Find where the given text appears and provide that cell's center as [X, Y] coordinate. 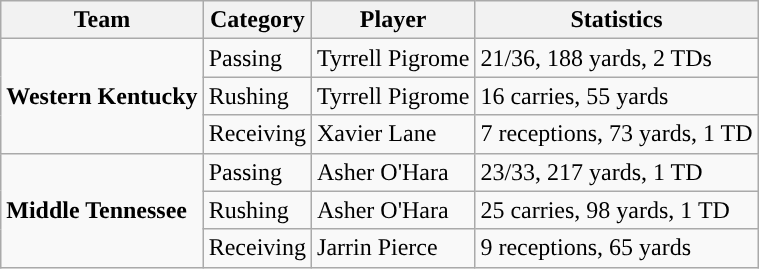
25 carries, 98 yards, 1 TD [616, 210]
Xavier Lane [394, 134]
Jarrin Pierce [394, 248]
Player [394, 20]
23/33, 217 yards, 1 TD [616, 172]
Western Kentucky [102, 96]
9 receptions, 65 yards [616, 248]
Statistics [616, 20]
Category [257, 20]
Middle Tennessee [102, 210]
21/36, 188 yards, 2 TDs [616, 58]
7 receptions, 73 yards, 1 TD [616, 134]
Team [102, 20]
16 carries, 55 yards [616, 96]
